Identify which cell holds the provided text, then report its [x, y] central coordinate. 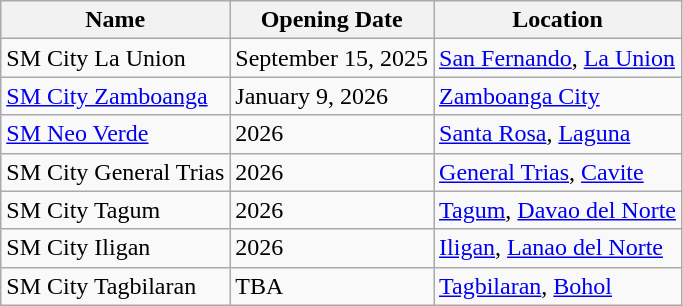
San Fernando, La Union [558, 58]
Opening Date [332, 20]
SM Neo Verde [116, 134]
Santa Rosa, Laguna [558, 134]
January 9, 2026 [332, 96]
SM City Zamboanga [116, 96]
SM City Iligan [116, 248]
TBA [332, 286]
Tagbilaran, Bohol [558, 286]
SM City La Union [116, 58]
SM City Tagum [116, 210]
Zamboanga City [558, 96]
SM City General Trias [116, 172]
Tagum, Davao del Norte [558, 210]
Name [116, 20]
Location [558, 20]
SM City Tagbilaran [116, 286]
General Trias, Cavite [558, 172]
Iligan, Lanao del Norte [558, 248]
September 15, 2025 [332, 58]
